Capture the cell that displays the provided text and extract its [x, y] central coordinate. 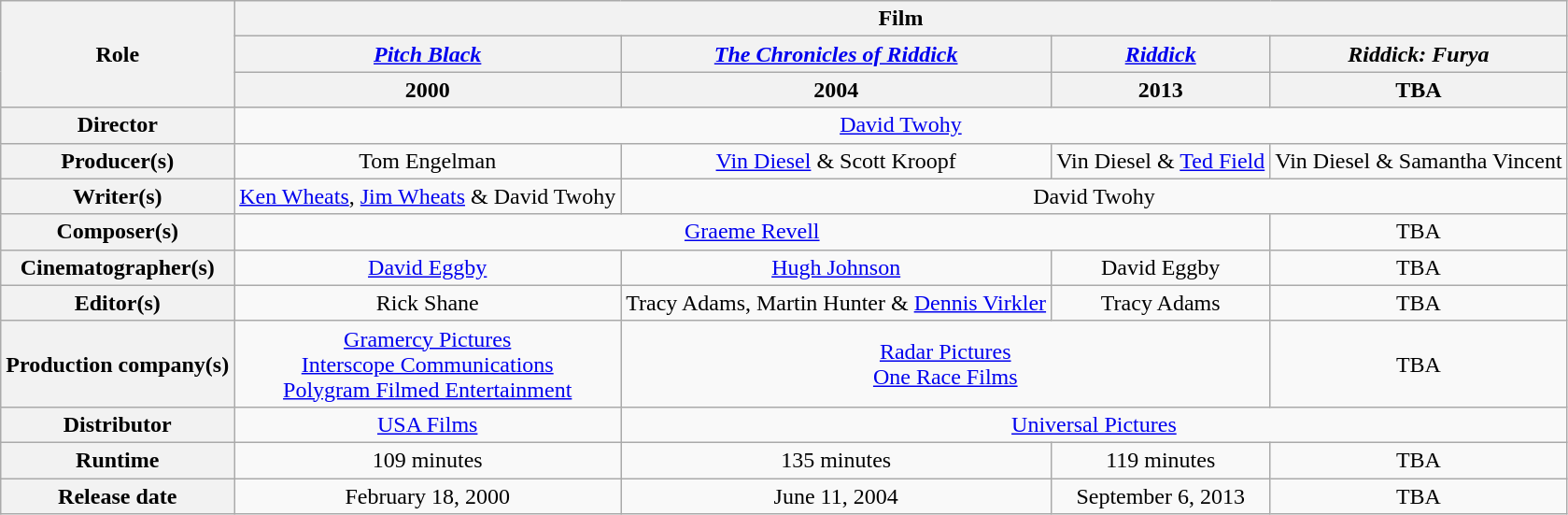
Tracy Adams [1161, 303]
Cinematographer(s) [118, 267]
September 6, 2013 [1161, 496]
Ken Wheats, Jim Wheats & David Twohy [428, 196]
Runtime [118, 460]
Release date [118, 496]
Vin Diesel & Ted Field [1161, 161]
February 18, 2000 [428, 496]
Radar PicturesOne Race Films [945, 364]
109 minutes [428, 460]
Rick Shane [428, 303]
The Chronicles of Riddick [837, 54]
2000 [428, 90]
Hugh Johnson [837, 267]
2013 [1161, 90]
2004 [837, 90]
Riddick [1161, 54]
Editor(s) [118, 303]
Distributor [118, 424]
Film [900, 19]
Role [118, 54]
Writer(s) [118, 196]
Vin Diesel & Samantha Vincent [1419, 161]
Director [118, 125]
119 minutes [1161, 460]
USA Films [428, 424]
Riddick: Furya [1419, 54]
Composer(s) [118, 232]
Tracy Adams, Martin Hunter & Dennis Virkler [837, 303]
Producer(s) [118, 161]
135 minutes [837, 460]
Tom Engelman [428, 161]
Gramercy PicturesInterscope CommunicationsPolygram Filmed Entertainment [428, 364]
Universal Pictures [1095, 424]
Vin Diesel & Scott Kroopf [837, 161]
June 11, 2004 [837, 496]
Production company(s) [118, 364]
Pitch Black [428, 54]
Graeme Revell [753, 232]
